Extract the (x, y) coordinate from the center of the cell holding the provided text.  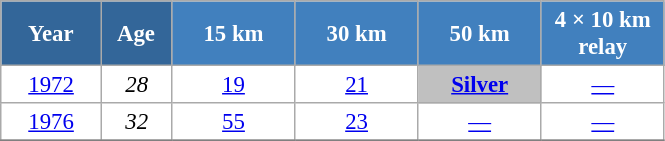
28 (136, 85)
21 (356, 85)
Silver (480, 85)
30 km (356, 34)
32 (136, 122)
15 km (234, 34)
4 × 10 km relay (602, 34)
23 (356, 122)
Year (52, 34)
19 (234, 85)
50 km (480, 34)
1976 (52, 122)
55 (234, 122)
1972 (52, 85)
Age (136, 34)
